Provide the [x, y] coordinate of the cell's center where the given text is located.  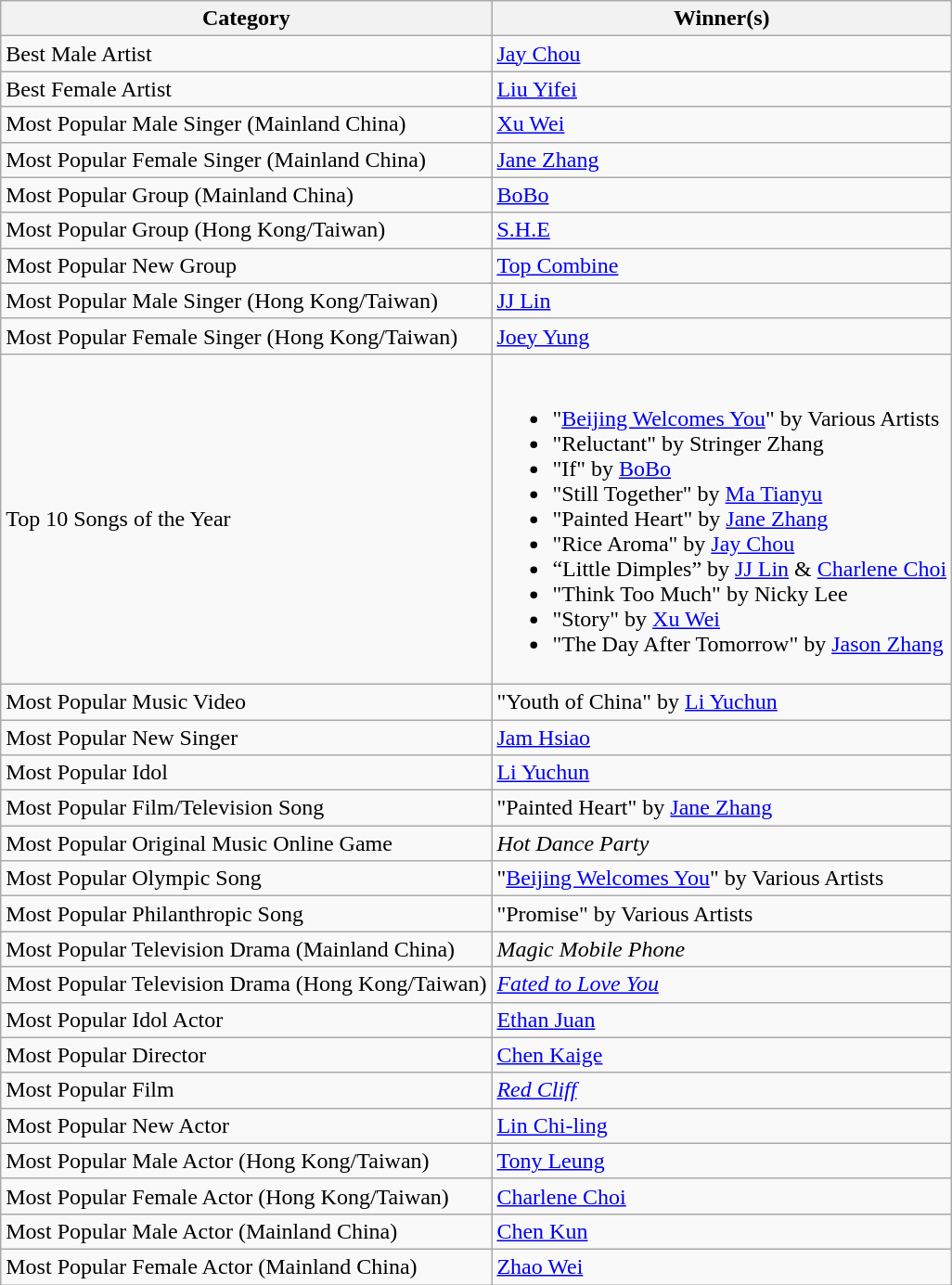
Most Popular Group (Hong Kong/Taiwan) [247, 230]
Most Popular Television Drama (Hong Kong/Taiwan) [247, 984]
Most Popular Music Video [247, 701]
Most Popular Idol [247, 773]
"Promise" by Various Artists [722, 914]
Joey Yung [722, 336]
Most Popular Female Singer (Hong Kong/Taiwan) [247, 336]
Most Popular Female Actor (Hong Kong/Taiwan) [247, 1196]
Top Combine [722, 265]
Most Popular New Actor [247, 1125]
Most Popular Olympic Song [247, 879]
Most Popular Male Singer (Mainland China) [247, 124]
Most Popular New Group [247, 265]
Liu Yifei [722, 89]
Magic Mobile Phone [722, 949]
Most Popular Group (Mainland China) [247, 195]
Most Popular Director [247, 1055]
"Beijing Welcomes You" by Various Artists [722, 879]
Most Popular Female Singer (Mainland China) [247, 160]
Most Popular Film/Television Song [247, 808]
Fated to Love You [722, 984]
Most Popular Philanthropic Song [247, 914]
Jane Zhang [722, 160]
Most Popular Idol Actor [247, 1020]
Best Female Artist [247, 89]
"Youth of China" by Li Yuchun [722, 701]
Winner(s) [722, 19]
Category [247, 19]
Jay Chou [722, 54]
Li Yuchun [722, 773]
BoBo [722, 195]
Chen Kaige [722, 1055]
Most Popular Film [247, 1090]
S.H.E [722, 230]
Top 10 Songs of the Year [247, 519]
Most Popular Female Actor (Mainland China) [247, 1266]
Charlene Choi [722, 1196]
Xu Wei [722, 124]
Jam Hsiao [722, 738]
JJ Lin [722, 301]
Most Popular Male Actor (Hong Kong/Taiwan) [247, 1161]
Hot Dance Party [722, 843]
Best Male Artist [247, 54]
"Painted Heart" by Jane Zhang [722, 808]
Lin Chi-ling [722, 1125]
Zhao Wei [722, 1266]
Most Popular Original Music Online Game [247, 843]
Ethan Juan [722, 1020]
Chen Kun [722, 1231]
Red Cliff [722, 1090]
Most Popular Television Drama (Mainland China) [247, 949]
Tony Leung [722, 1161]
Most Popular Male Actor (Mainland China) [247, 1231]
Most Popular New Singer [247, 738]
Most Popular Male Singer (Hong Kong/Taiwan) [247, 301]
